Extract the [x, y] coordinate from the center of the cell holding the provided text.  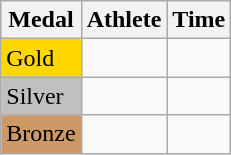
Medal [41, 20]
Athlete [124, 20]
Bronze [41, 134]
Gold [41, 58]
Time [199, 20]
Silver [41, 96]
